Return the (x, y) coordinate for the center point of the cell that contains the specified text.  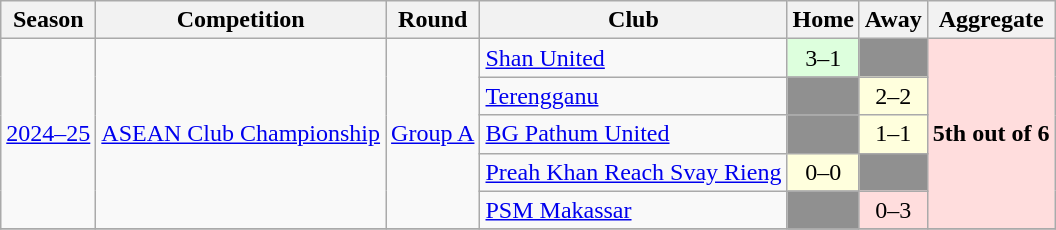
Competition (241, 20)
0–3 (893, 210)
2024–25 (48, 134)
Aggregate (991, 20)
ASEAN Club Championship (241, 134)
BG Pathum United (634, 134)
2–2 (893, 96)
Terengganu (634, 96)
0–0 (823, 172)
Shan United (634, 58)
5th out of 6 (991, 134)
PSM Makassar (634, 210)
Away (893, 20)
Group A (433, 134)
3–1 (823, 58)
Season (48, 20)
Club (634, 20)
1–1 (893, 134)
Home (823, 20)
Round (433, 20)
Preah Khan Reach Svay Rieng (634, 172)
